Extract the [X, Y] coordinate from the center of the cell holding the provided text.  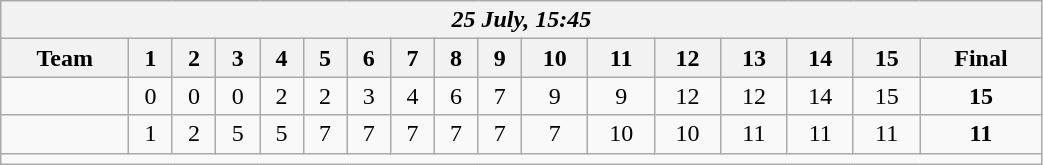
Team [65, 58]
8 [456, 58]
13 [754, 58]
25 July, 15:45 [522, 20]
Final [981, 58]
